Identify which cell holds the provided text, then report its (x, y) central coordinate. 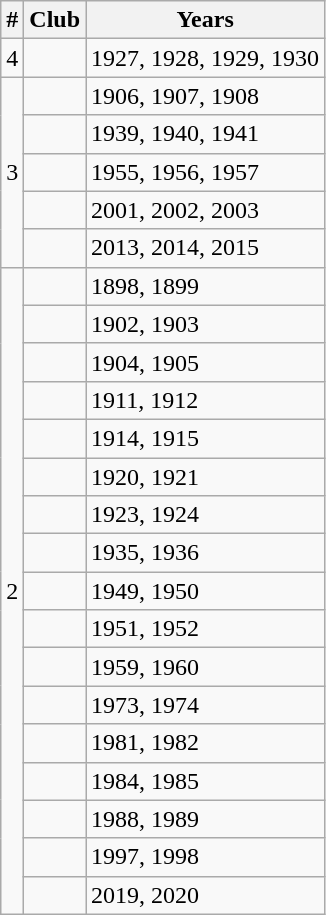
1984, 1985 (206, 781)
1904, 1905 (206, 362)
1920, 1921 (206, 477)
2013, 2014, 2015 (206, 248)
1973, 1974 (206, 705)
2001, 2002, 2003 (206, 210)
1981, 1982 (206, 743)
1935, 1936 (206, 553)
1959, 1960 (206, 667)
1955, 1956, 1957 (206, 172)
1902, 1903 (206, 324)
1949, 1950 (206, 591)
2 (12, 590)
1951, 1952 (206, 629)
1898, 1899 (206, 286)
4 (12, 58)
1923, 1924 (206, 515)
1911, 1912 (206, 400)
# (12, 20)
1997, 1998 (206, 857)
1906, 1907, 1908 (206, 96)
1939, 1940, 1941 (206, 134)
Years (206, 20)
1988, 1989 (206, 819)
1914, 1915 (206, 438)
3 (12, 172)
Club (55, 20)
1927, 1928, 1929, 1930 (206, 58)
2019, 2020 (206, 895)
